Detect which cell encompasses the target text, then output its (x, y) center coordinate. 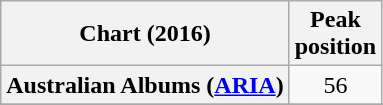
Peak position (335, 34)
Chart (2016) (145, 34)
Australian Albums (ARIA) (145, 85)
56 (335, 85)
